Capture the cell that displays the provided text and extract its [x, y] central coordinate. 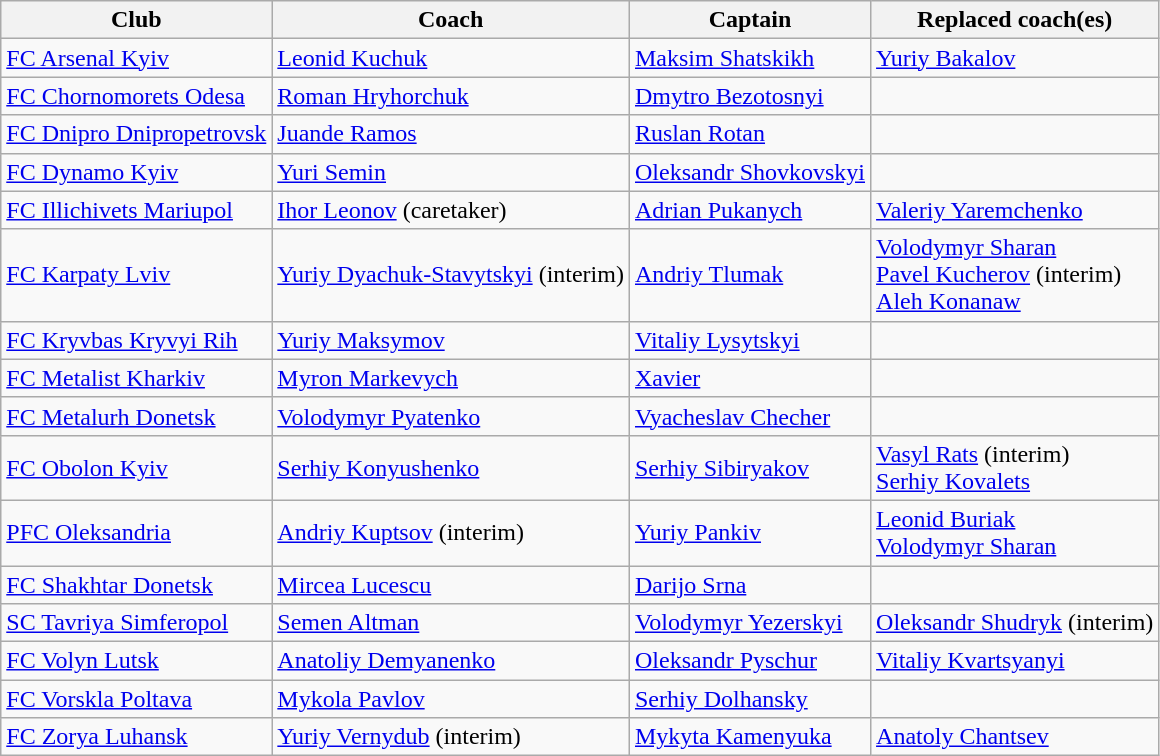
PFC Oleksandria [136, 532]
Andriy Tlumak [750, 275]
FC Dnipro Dnipropetrovsk [136, 134]
Yuriy Pankiv [750, 532]
Coach [451, 20]
FC Vorskla Poltava [136, 699]
Volodymyr Yezerskyi [750, 623]
Volodymyr Sharan Pavel Kucherov (interim) Aleh Konanaw [1015, 275]
FC Metalurh Donetsk [136, 416]
Adrian Pukanych [750, 210]
Anatoliy Demyanenko [451, 661]
Xavier [750, 378]
FC Chornomorets Odesa [136, 96]
FC Arsenal Kyiv [136, 58]
FC Obolon Kyiv [136, 468]
Maksim Shatskikh [750, 58]
Myron Markevych [451, 378]
Club [136, 20]
Volodymyr Pyatenko [451, 416]
Yuriy Vernydub (interim) [451, 737]
Serhiy Sibiryakov [750, 468]
Mircea Lucescu [451, 585]
Vasyl Rats (interim) Serhiy Kovalets [1015, 468]
Leonid Kuchuk [451, 58]
Darijo Srna [750, 585]
Yuriy Maksymov [451, 340]
Oleksandr Pyschur [750, 661]
Oleksandr Shudryk (interim) [1015, 623]
FC Zorya Luhansk [136, 737]
FC Illichivets Mariupol [136, 210]
Vyacheslav Checher [750, 416]
Replaced coach(es) [1015, 20]
Andriy Kuptsov (interim) [451, 532]
FC Kryvbas Kryvyi Rih [136, 340]
FC Volyn Lutsk [136, 661]
Roman Hryhorchuk [451, 96]
FC Karpaty Lviv [136, 275]
Valeriy Yaremchenko [1015, 210]
Yuri Semin [451, 172]
FC Dynamo Kyiv [136, 172]
Mykyta Kamenyuka [750, 737]
Dmytro Bezotosnyi [750, 96]
Serhiy Konyushenko [451, 468]
Ruslan Rotan [750, 134]
Oleksandr Shovkovskyi [750, 172]
FC Metalist Kharkiv [136, 378]
Yuriy Bakalov [1015, 58]
FC Shakhtar Donetsk [136, 585]
Leonid Buriak Volodymyr Sharan [1015, 532]
SC Tavriya Simferopol [136, 623]
Vitaliy Kvartsyanyi [1015, 661]
Vitaliy Lysytskyi [750, 340]
Captain [750, 20]
Juande Ramos [451, 134]
Serhiy Dolhansky [750, 699]
Yuriy Dyachuk-Stavytskyi (interim) [451, 275]
Anatoly Chantsev [1015, 737]
Semen Altman [451, 623]
Mykola Pavlov [451, 699]
Ihor Leonov (caretaker) [451, 210]
